Return the [X, Y] coordinate for the center point of the cell that contains the specified text.  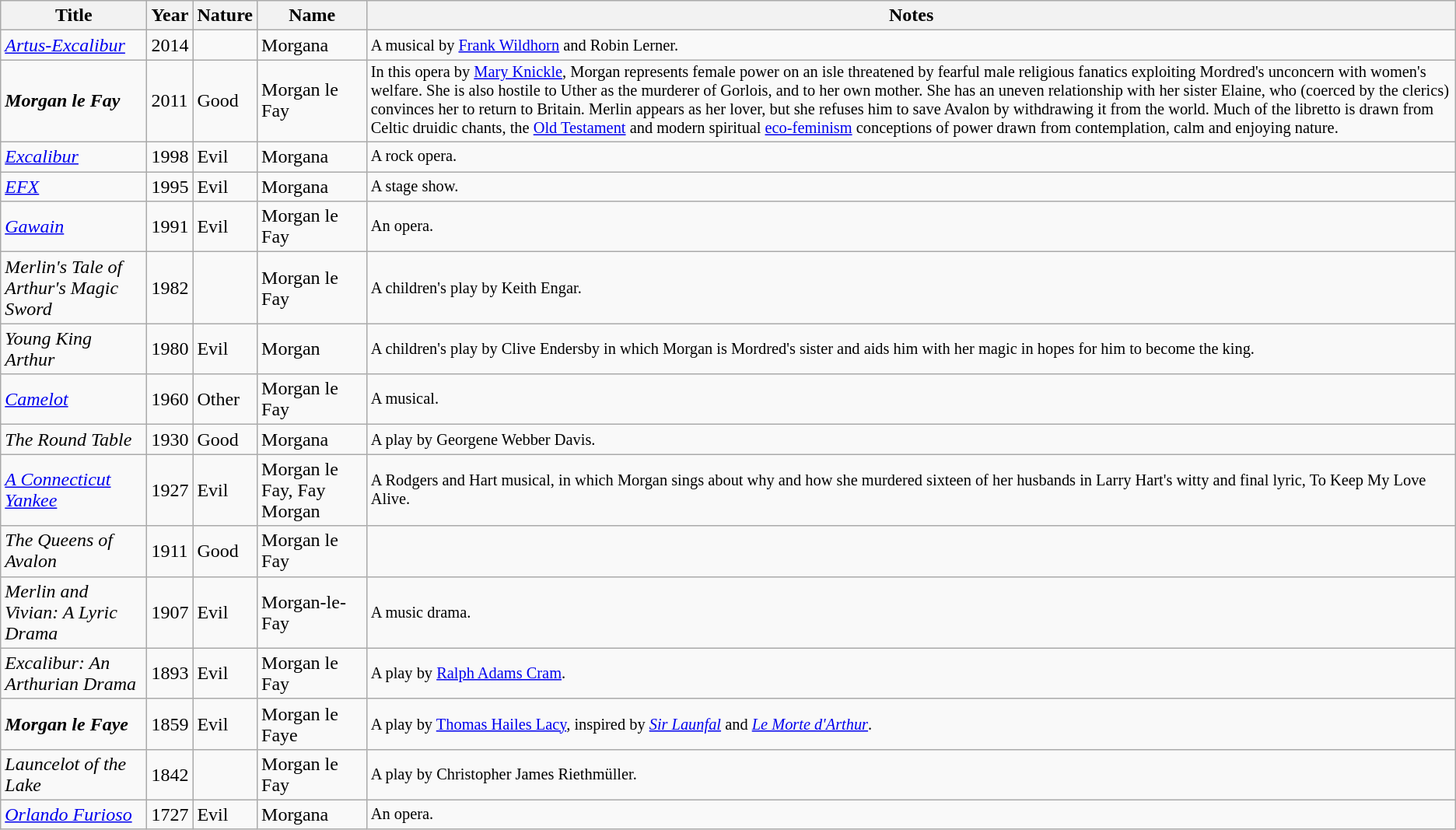
1995 [170, 187]
Notes [912, 16]
A play by Thomas Hailes Lacy, inspired by Sir Launfal and Le Morte d'Arthur. [912, 723]
1927 [170, 490]
1893 [170, 674]
Name [313, 16]
1930 [170, 440]
1859 [170, 723]
1960 [170, 400]
1907 [170, 612]
Camelot [74, 400]
Orlando Furioso [74, 814]
A children's play by Clive Endersby in which Morgan is Mordred's sister and aids him with her magic in hopes for him to become the king. [912, 348]
A musical. [912, 400]
A Connecticut Yankee [74, 490]
A musical by Frank Wildhorn and Robin Lerner. [912, 45]
Morgan le Fay, Fay Morgan [313, 490]
Young King Arthur [74, 348]
Artus-Excalibur [74, 45]
A play by Ralph Adams Cram. [912, 674]
1727 [170, 814]
1980 [170, 348]
The Queens of Avalon [74, 551]
Morgan [313, 348]
1982 [170, 288]
A play by Christopher James Riethmüller. [912, 775]
Merlin's Tale of Arthur's Magic Sword [74, 288]
1991 [170, 227]
Launcelot of the Lake [74, 775]
1911 [170, 551]
2011 [170, 101]
Excalibur: An Arthurian Drama [74, 674]
Excalibur [74, 157]
1998 [170, 157]
Morgan-le-Fay [313, 612]
1842 [170, 775]
Merlin and Vivian: A Lyric Drama [74, 612]
Other [226, 400]
EFX [74, 187]
A rock opera. [912, 157]
2014 [170, 45]
A music drama. [912, 612]
The Round Table [74, 440]
Title [74, 16]
Nature [226, 16]
Year [170, 16]
A children's play by Keith Engar. [912, 288]
A stage show. [912, 187]
A play by Georgene Webber Davis. [912, 440]
Gawain [74, 227]
